Detect which cell encompasses the target text, then output its (X, Y) center coordinate. 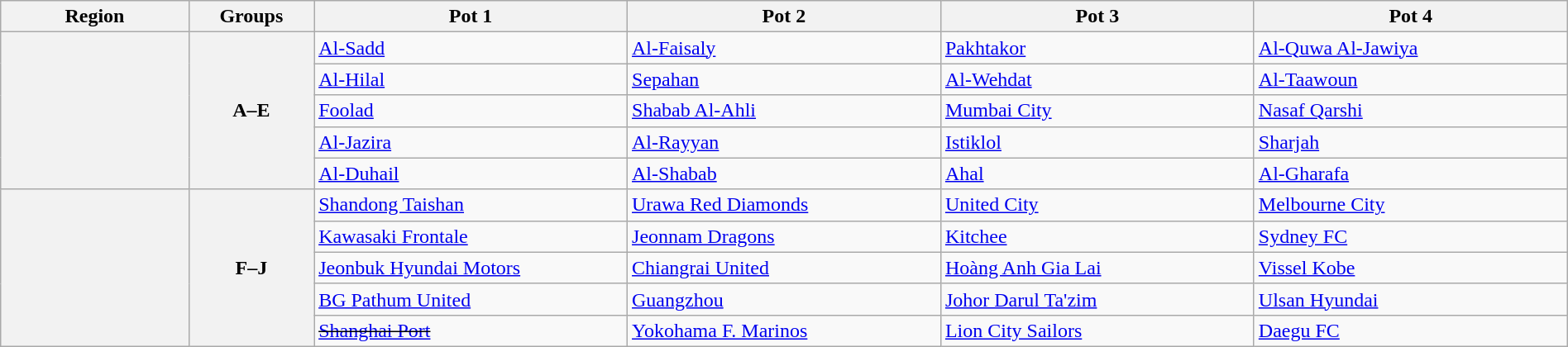
Al-Rayyan (784, 142)
F–J (251, 268)
Pakhtakor (1097, 48)
Daegu FC (1411, 330)
United City (1097, 205)
Ulsan Hyundai (1411, 299)
Al-Quwa Al-Jawiya (1411, 48)
Ahal (1097, 173)
Mumbai City (1097, 111)
Region (94, 17)
Hoàng Anh Gia Lai (1097, 268)
Istiklol (1097, 142)
Shandong Taishan (471, 205)
Al-Duhail (471, 173)
BG Pathum United (471, 299)
Vissel Kobe (1411, 268)
Urawa Red Diamonds (784, 205)
Foolad (471, 111)
Melbourne City (1411, 205)
Sharjah (1411, 142)
Pot 2 (784, 17)
Al-Shabab (784, 173)
Al-Faisaly (784, 48)
Shabab Al-Ahli (784, 111)
Pot 4 (1411, 17)
Al-Wehdat (1097, 79)
Pot 1 (471, 17)
Jeonnam Dragons (784, 236)
Al-Taawoun (1411, 79)
Al-Jazira (471, 142)
Johor Darul Ta'zim (1097, 299)
Kawasaki Frontale (471, 236)
A–E (251, 111)
Kitchee (1097, 236)
Guangzhou (784, 299)
Yokohama F. Marinos (784, 330)
Groups (251, 17)
Al-Hilal (471, 79)
Nasaf Qarshi (1411, 111)
Al-Sadd (471, 48)
Chiangrai United (784, 268)
Lion City Sailors (1097, 330)
Jeonbuk Hyundai Motors (471, 268)
Pot 3 (1097, 17)
Al-Gharafa (1411, 173)
Sydney FC (1411, 236)
Sepahan (784, 79)
Shanghai Port (471, 330)
